Scan for the cell matching the given text and deliver its [X, Y] coordinate at center. 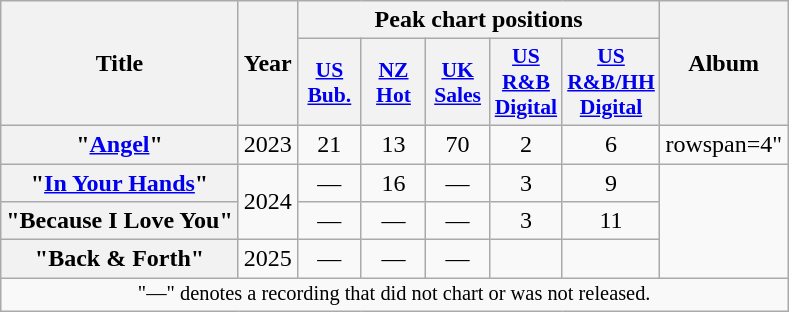
"—" denotes a recording that did not chart or was not released. [394, 295]
"Back & Forth" [120, 259]
2024 [268, 202]
USBub. [329, 82]
rowspan=4" [724, 144]
US R&B Digital [526, 82]
US R&B/HH Digital [611, 82]
9 [611, 183]
21 [329, 144]
2023 [268, 144]
"In Your Hands" [120, 183]
70 [458, 144]
Year [268, 64]
"Angel" [120, 144]
UKSales [458, 82]
6 [611, 144]
Album [724, 64]
"Because I Love You" [120, 221]
2025 [268, 259]
11 [611, 221]
Title [120, 64]
2 [526, 144]
NZHot [393, 82]
Peak chart positions [478, 20]
13 [393, 144]
16 [393, 183]
